For the text-containing cell, return its midpoint in [x, y] coordinate format. 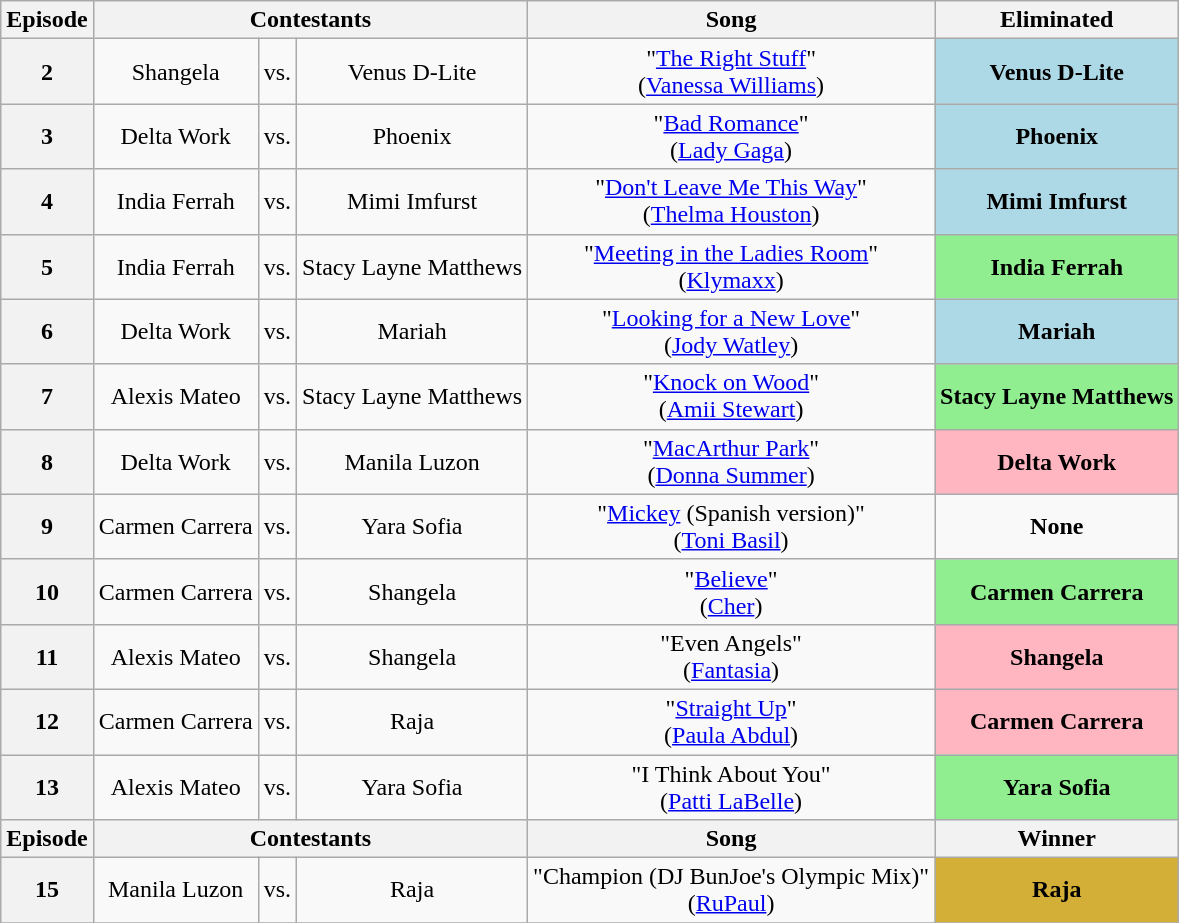
"Champion (DJ BunJoe's Olympic Mix)"(RuPaul) [732, 890]
"Straight Up"(Paula Abdul) [732, 722]
"Bad Romance"(Lady Gaga) [732, 136]
"Knock on Wood"(Amii Stewart) [732, 396]
6 [47, 332]
"The Right Stuff"(Vanessa Williams) [732, 72]
None [1057, 526]
9 [47, 526]
"Don't Leave Me This Way"(Thelma Houston) [732, 202]
2 [47, 72]
12 [47, 722]
"Looking for a New Love"(Jody Watley) [732, 332]
"Even Angels"(Fantasia) [732, 656]
"I Think About You"(Patti LaBelle) [732, 786]
"Mickey (Spanish version)"(Toni Basil) [732, 526]
10 [47, 592]
Winner [1057, 839]
4 [47, 202]
"MacArthur Park"(Donna Summer) [732, 462]
3 [47, 136]
11 [47, 656]
7 [47, 396]
"Believe"(Cher) [732, 592]
5 [47, 266]
15 [47, 890]
Eliminated [1057, 20]
8 [47, 462]
"Meeting in the Ladies Room"(Klymaxx) [732, 266]
13 [47, 786]
